Return [x, y] of the center of cell containing provided text 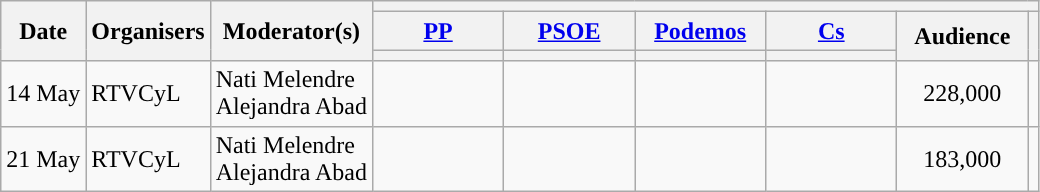
Moderator(s) [291, 31]
Cs [832, 31]
Podemos [700, 31]
Date [44, 31]
21 May [44, 158]
PP [438, 31]
PSOE [570, 31]
14 May [44, 94]
228,000 [962, 94]
183,000 [962, 158]
Nati MelendreAlejandra Abad [291, 158]
Organisers [148, 31]
Nati Melendre Alejandra Abad [291, 94]
Audience [962, 36]
